Capture the cell that displays the provided text and extract its (x, y) central coordinate. 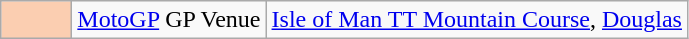
Isle of Man TT Mountain Course, Douglas (476, 20)
MotoGP GP Venue (169, 20)
